Return the [X, Y] coordinate for the center point of the cell that contains the specified text.  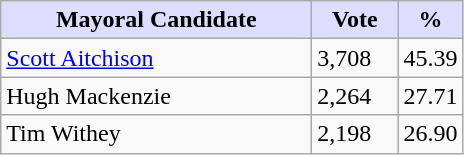
26.90 [430, 134]
2,198 [355, 134]
Mayoral Candidate [156, 20]
2,264 [355, 96]
45.39 [430, 58]
Scott Aitchison [156, 58]
27.71 [430, 96]
Tim Withey [156, 134]
Vote [355, 20]
3,708 [355, 58]
Hugh Mackenzie [156, 96]
% [430, 20]
